Output the (X, Y) coordinate of the center of the cell containing the given text.  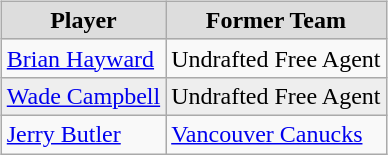
Jerry Butler (83, 134)
Player (83, 20)
Former Team (276, 20)
Vancouver Canucks (276, 134)
Brian Hayward (83, 58)
Wade Campbell (83, 96)
